Find where the given text appears and provide that cell's center as (X, Y) coordinate. 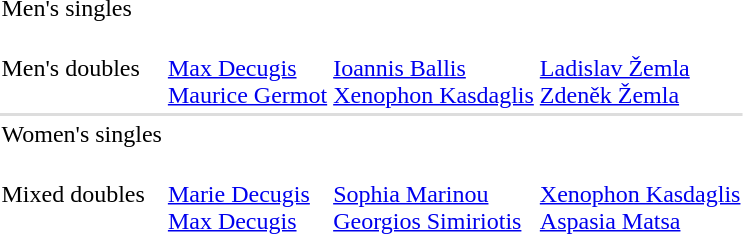
Max DecugisMaurice Germot (247, 68)
Women's singles (82, 134)
Ioannis BallisXenophon Kasdaglis (434, 68)
Ladislav ŽemlaZdeněk Žemla (640, 68)
Men's doubles (82, 68)
